From the cell containing the given text, extract its center point as [x, y] coordinate. 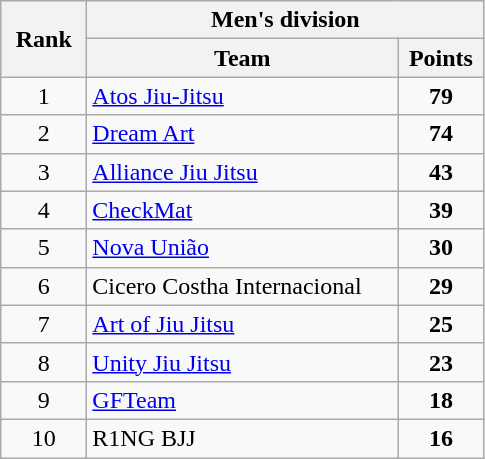
23 [441, 362]
10 [44, 438]
7 [44, 324]
3 [44, 172]
4 [44, 210]
43 [441, 172]
29 [441, 286]
25 [441, 324]
Unity Jiu Jitsu [242, 362]
Points [441, 58]
Men's division [286, 20]
Nova União [242, 248]
39 [441, 210]
GFTeam [242, 400]
9 [44, 400]
74 [441, 134]
16 [441, 438]
Team [242, 58]
CheckMat [242, 210]
8 [44, 362]
Cicero Costha Internacional [242, 286]
30 [441, 248]
R1NG BJJ [242, 438]
Dream Art [242, 134]
2 [44, 134]
1 [44, 96]
5 [44, 248]
79 [441, 96]
18 [441, 400]
Atos Jiu-Jitsu [242, 96]
Alliance Jiu Jitsu [242, 172]
Art of Jiu Jitsu [242, 324]
6 [44, 286]
Rank [44, 39]
